Output the [X, Y] coordinate of the center of the cell containing the given text.  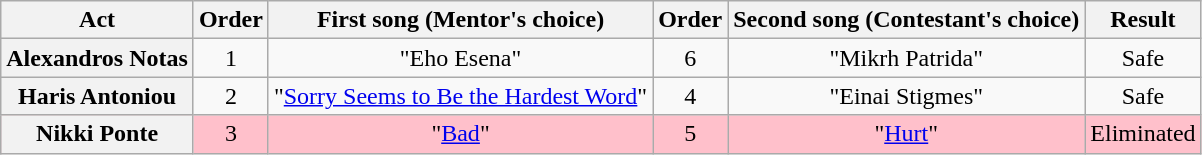
4 [690, 96]
"Einai Stigmes" [906, 96]
"Eho Esena" [460, 58]
Haris Antoniou [98, 96]
"Hurt" [906, 134]
Nikki Ponte [98, 134]
First song (Mentor's choice) [460, 20]
5 [690, 134]
Eliminated [1143, 134]
Result [1143, 20]
"Sorry Seems to Be the Hardest Word" [460, 96]
Alexandros Notas [98, 58]
Act [98, 20]
2 [230, 96]
Second song (Contestant's choice) [906, 20]
"Bad" [460, 134]
"Mikrh Patrida" [906, 58]
1 [230, 58]
3 [230, 134]
6 [690, 58]
